Pinpoint the cell where the given text exists, returning its (x, y) midpoint coordinate. 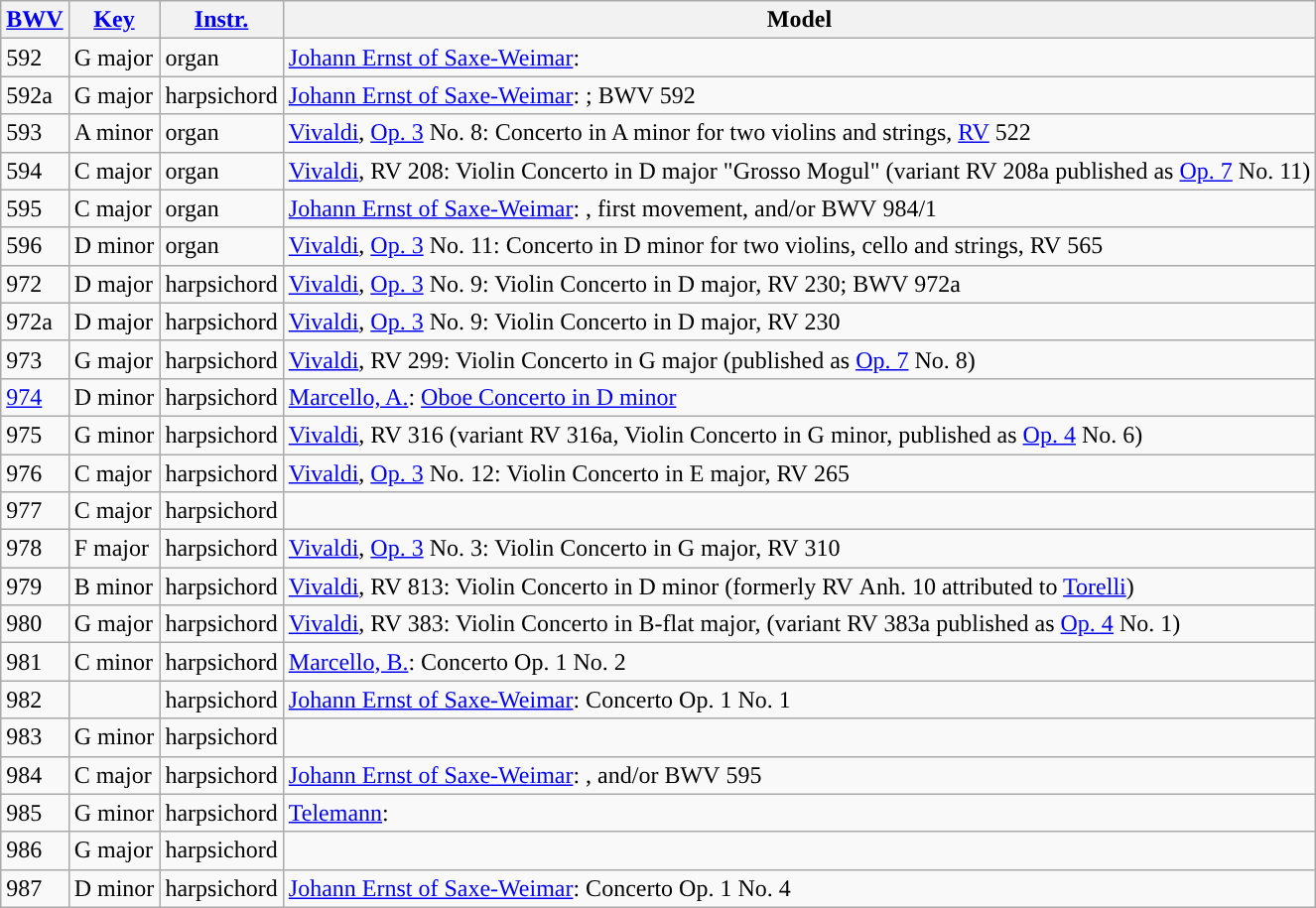
Vivaldi, RV 208: Violin Concerto in D major "Grosso Mogul" (variant RV 208a published as Op. 7 No. 11) (800, 171)
Vivaldi, Op. 3 No. 11: Concerto in D minor for two violins, cello and strings, RV 565 (800, 246)
Johann Ernst of Saxe-Weimar: (800, 58)
986 (35, 850)
BWV (35, 20)
F major (114, 549)
C minor (114, 662)
Key (114, 20)
592 (35, 58)
Vivaldi, Op. 3 No. 9: Violin Concerto in D major, RV 230 (800, 322)
592a (35, 95)
Johann Ernst of Saxe-Weimar: , and/or BWV 595 (800, 775)
Vivaldi, RV 316 (variant RV 316a, Violin Concerto in G minor, published as Op. 4 No. 6) (800, 435)
980 (35, 624)
Vivaldi, Op. 3 No. 12: Violin Concerto in E major, RV 265 (800, 473)
972a (35, 322)
Telemann: (800, 813)
Johann Ernst of Saxe-Weimar: Concerto Op. 1 No. 1 (800, 700)
Vivaldi, Op. 3 No. 3: Violin Concerto in G major, RV 310 (800, 549)
976 (35, 473)
Vivaldi, Op. 3 No. 8: Concerto in A minor for two violins and strings, RV 522 (800, 133)
Johann Ernst of Saxe-Weimar: Concerto Op. 1 No. 4 (800, 888)
A minor (114, 133)
Johann Ernst of Saxe-Weimar: , first movement, and/or BWV 984/1 (800, 208)
984 (35, 775)
596 (35, 246)
977 (35, 511)
Vivaldi, Op. 3 No. 9: Violin Concerto in D major, RV 230; BWV 972a (800, 284)
594 (35, 171)
Johann Ernst of Saxe-Weimar: ; BWV 592 (800, 95)
Model (800, 20)
Marcello, B.: Concerto Op. 1 No. 2 (800, 662)
973 (35, 359)
987 (35, 888)
985 (35, 813)
975 (35, 435)
974 (35, 397)
593 (35, 133)
972 (35, 284)
595 (35, 208)
978 (35, 549)
B minor (114, 586)
Marcello, A.: Oboe Concerto in D minor (800, 397)
Vivaldi, RV 383: Violin Concerto in B-flat major, (variant RV 383a published as Op. 4 No. 1) (800, 624)
Instr. (221, 20)
981 (35, 662)
Vivaldi, RV 299: Violin Concerto in G major (published as Op. 7 No. 8) (800, 359)
979 (35, 586)
982 (35, 700)
Vivaldi, RV 813: Violin Concerto in D minor (formerly RV Anh. 10 attributed to Torelli) (800, 586)
983 (35, 737)
